Detect which cell encompasses the target text, then output its (X, Y) center coordinate. 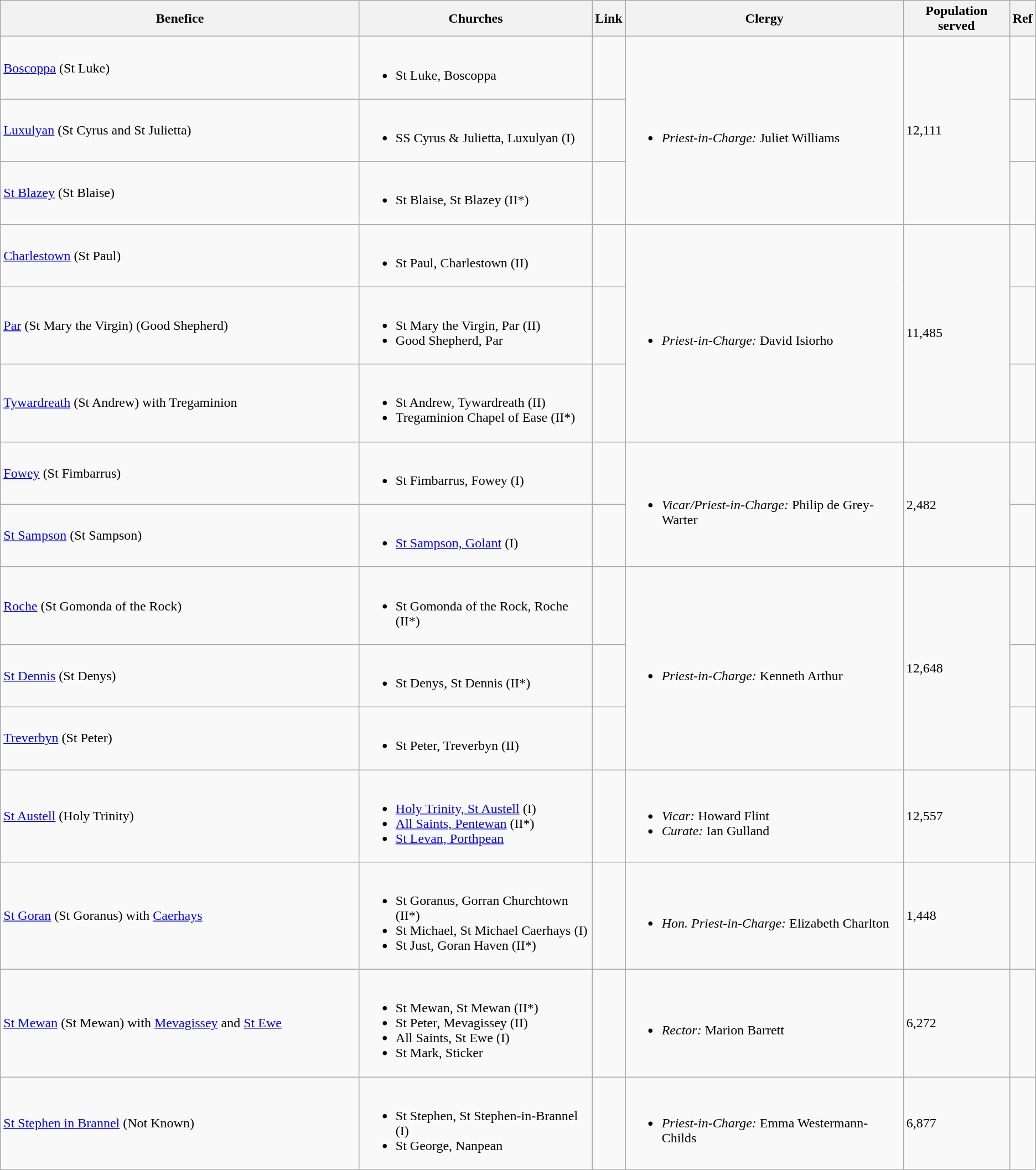
St Andrew, Tywardreath (II)Tregaminion Chapel of Ease (II*) (475, 403)
Treverbyn (St Peter) (180, 738)
Priest-in-Charge: Kenneth Arthur (764, 668)
Clergy (764, 19)
6,877 (956, 1124)
Link (609, 19)
St Blazey (St Blaise) (180, 193)
St Peter, Treverbyn (II) (475, 738)
Vicar: Howard FlintCurate: Ian Gulland (764, 816)
Priest-in-Charge: Juliet Williams (764, 131)
12,111 (956, 131)
Priest-in-Charge: David Isiorho (764, 333)
1,448 (956, 916)
11,485 (956, 333)
St Denys, St Dennis (II*) (475, 675)
Rector: Marion Barrett (764, 1023)
St Goran (St Goranus) with Caerhays (180, 916)
St Dennis (St Denys) (180, 675)
Hon. Priest-in-Charge: Elizabeth Charlton (764, 916)
SS Cyrus & Julietta, Luxulyan (I) (475, 131)
St Blaise, St Blazey (II*) (475, 193)
Ref (1023, 19)
St Stephen, St Stephen-in-Brannel (I)St George, Nanpean (475, 1124)
St Goranus, Gorran Churchtown (II*)St Michael, St Michael Caerhays (I)St Just, Goran Haven (II*) (475, 916)
St Paul, Charlestown (II) (475, 256)
St Gomonda of the Rock, Roche (II*) (475, 605)
Benefice (180, 19)
Churches (475, 19)
Vicar/Priest-in-Charge: Philip de Grey-Warter (764, 504)
St Sampson (St Sampson) (180, 536)
St Mary the Virgin, Par (II)Good Shepherd, Par (475, 325)
2,482 (956, 504)
12,557 (956, 816)
Boscoppa (St Luke) (180, 68)
St Mewan, St Mewan (II*)St Peter, Mevagissey (II)All Saints, St Ewe (I)St Mark, Sticker (475, 1023)
6,272 (956, 1023)
Charlestown (St Paul) (180, 256)
St Luke, Boscoppa (475, 68)
Fowey (St Fimbarrus) (180, 473)
Par (St Mary the Virgin) (Good Shepherd) (180, 325)
Holy Trinity, St Austell (I)All Saints, Pentewan (II*)St Levan, Porthpean (475, 816)
St Fimbarrus, Fowey (I) (475, 473)
St Sampson, Golant (I) (475, 536)
12,648 (956, 668)
Priest-in-Charge: Emma Westermann-Childs (764, 1124)
Population served (956, 19)
Luxulyan (St Cyrus and St Julietta) (180, 131)
St Austell (Holy Trinity) (180, 816)
St Stephen in Brannel (Not Known) (180, 1124)
Roche (St Gomonda of the Rock) (180, 605)
Tywardreath (St Andrew) with Tregaminion (180, 403)
St Mewan (St Mewan) with Mevagissey and St Ewe (180, 1023)
